For the text-containing cell, return its midpoint in (X, Y) coordinate format. 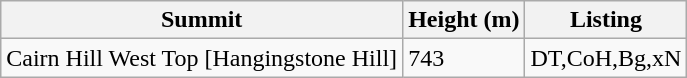
743 (464, 58)
Height (m) (464, 20)
Cairn Hill West Top [Hangingstone Hill] (202, 58)
Summit (202, 20)
Listing (606, 20)
DT,CoH,Bg,xN (606, 58)
